Provide the (X, Y) coordinate of the cell's center where the given text is located.  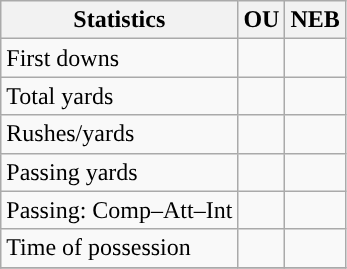
Statistics (120, 20)
Total yards (120, 96)
NEB (315, 20)
Passing yards (120, 172)
OU (262, 20)
Rushes/yards (120, 134)
Time of possession (120, 248)
Passing: Comp–Att–Int (120, 210)
First downs (120, 58)
